Find where the given text appears and provide that cell's center as [X, Y] coordinate. 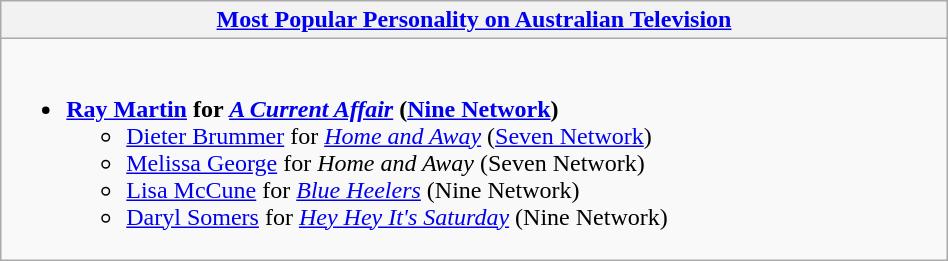
Most Popular Personality on Australian Television [474, 20]
